Find where the given text appears and provide that cell's center as (x, y) coordinate. 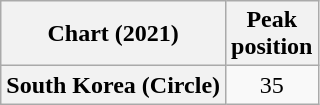
35 (272, 85)
South Korea (Circle) (114, 85)
Chart (2021) (114, 34)
Peakposition (272, 34)
